Return [x, y] of the center of cell containing provided text 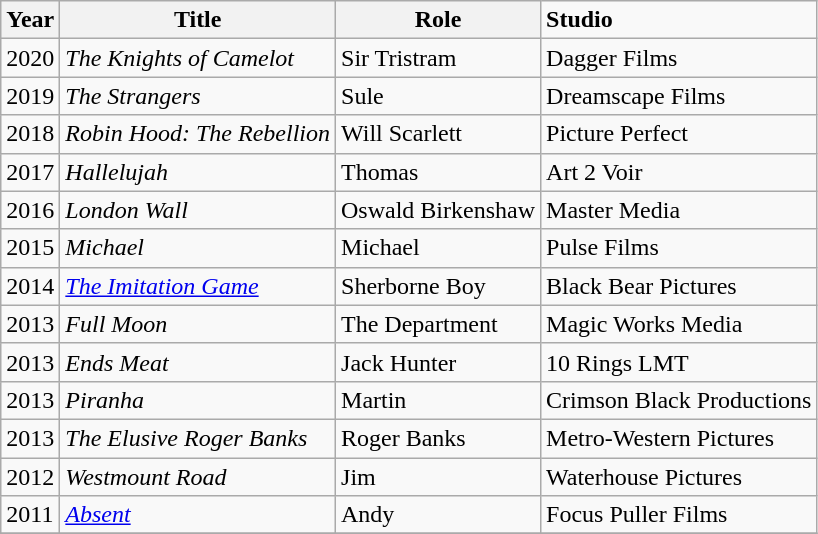
2018 [30, 134]
Will Scarlett [438, 134]
2012 [30, 477]
Jim [438, 477]
Piranha [198, 400]
The Imitation Game [198, 286]
Metro-Western Pictures [679, 438]
Sule [438, 96]
2017 [30, 172]
Waterhouse Pictures [679, 477]
Dreamscape Films [679, 96]
Hallelujah [198, 172]
Art 2 Voir [679, 172]
Thomas [438, 172]
The Knights of Camelot [198, 58]
Roger Banks [438, 438]
10 Rings LMT [679, 362]
The Elusive Roger Banks [198, 438]
Robin Hood: The Rebellion [198, 134]
Sherborne Boy [438, 286]
2014 [30, 286]
2020 [30, 58]
Picture Perfect [679, 134]
2015 [30, 248]
2011 [30, 515]
Westmount Road [198, 477]
Full Moon [198, 324]
Oswald Birkenshaw [438, 210]
Dagger Films [679, 58]
Andy [438, 515]
Focus Puller Films [679, 515]
Magic Works Media [679, 324]
London Wall [198, 210]
The Department [438, 324]
Crimson Black Productions [679, 400]
Title [198, 20]
Pulse Films [679, 248]
2016 [30, 210]
Jack Hunter [438, 362]
Black Bear Pictures [679, 286]
2019 [30, 96]
Studio [679, 20]
Master Media [679, 210]
Ends Meat [198, 362]
Year [30, 20]
Sir Tristram [438, 58]
Absent [198, 515]
Role [438, 20]
The Strangers [198, 96]
Martin [438, 400]
